Pinpoint the cell where the given text exists, returning its (X, Y) midpoint coordinate. 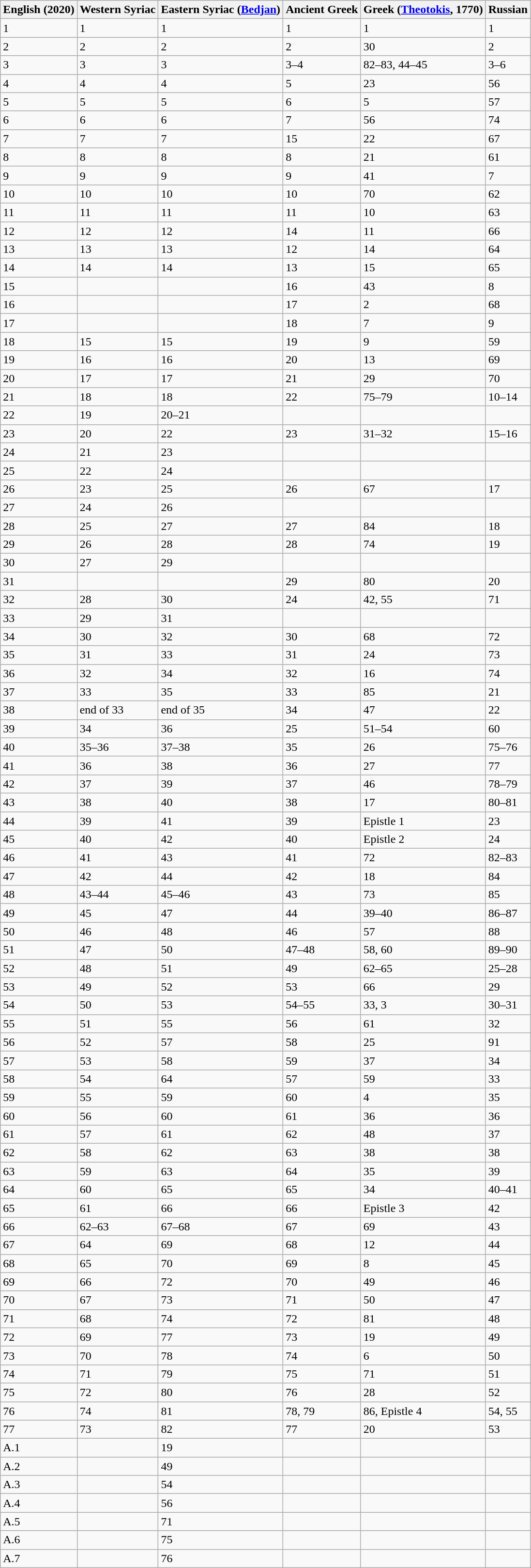
Epistle 1 (423, 821)
89–90 (508, 950)
Ancient Greek (322, 10)
88 (508, 931)
A.7 (39, 1558)
10–14 (508, 397)
A.4 (39, 1503)
3–4 (322, 65)
62–65 (423, 968)
67–68 (221, 1226)
62–63 (118, 1226)
Russian (508, 10)
45–46 (221, 895)
37–38 (221, 747)
15–16 (508, 434)
51–54 (423, 729)
80–81 (508, 802)
78, 79 (322, 1411)
54–55 (322, 1005)
43–44 (118, 895)
31–32 (423, 434)
30–31 (508, 1005)
A.2 (39, 1466)
end of 35 (221, 710)
82–83 (508, 858)
47–48 (322, 950)
20–21 (221, 415)
A.6 (39, 1540)
78–79 (508, 784)
79 (221, 1374)
86–87 (508, 913)
Western Syriac (118, 10)
82–83, 44–45 (423, 65)
Epistle 2 (423, 839)
40–41 (508, 1190)
33, 3 (423, 1005)
A.5 (39, 1521)
35–36 (118, 747)
English (2020) (39, 10)
75–76 (508, 747)
A.3 (39, 1485)
39–40 (423, 913)
58, 60 (423, 950)
42, 55 (423, 600)
3–6 (508, 65)
Eastern Syriac (Bedjan) (221, 10)
78 (221, 1355)
25–28 (508, 968)
end of 33 (118, 710)
Epistle 3 (423, 1208)
82 (221, 1429)
91 (508, 1042)
A.1 (39, 1448)
Greek (Theotokis, 1770) (423, 10)
86, Epistle 4 (423, 1411)
54, 55 (508, 1411)
75–79 (423, 397)
